Find where the given text appears and provide that cell's center as [X, Y] coordinate. 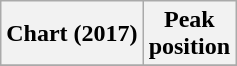
Peak position [189, 34]
Chart (2017) [72, 34]
